Return [X, Y] of the center of cell containing provided text 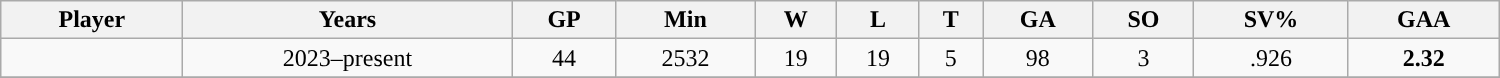
2532 [685, 58]
98 [1038, 58]
3 [1144, 58]
5 [950, 58]
.926 [1271, 58]
GP [564, 20]
Player [92, 20]
T [950, 20]
SV% [1271, 20]
GAA [1424, 20]
SO [1144, 20]
2.32 [1424, 58]
Min [685, 20]
W [796, 20]
L [878, 20]
Years [348, 20]
GA [1038, 20]
44 [564, 58]
2023–present [348, 58]
